Determine the [X, Y] coordinate at the center of the cell enclosing the given text.  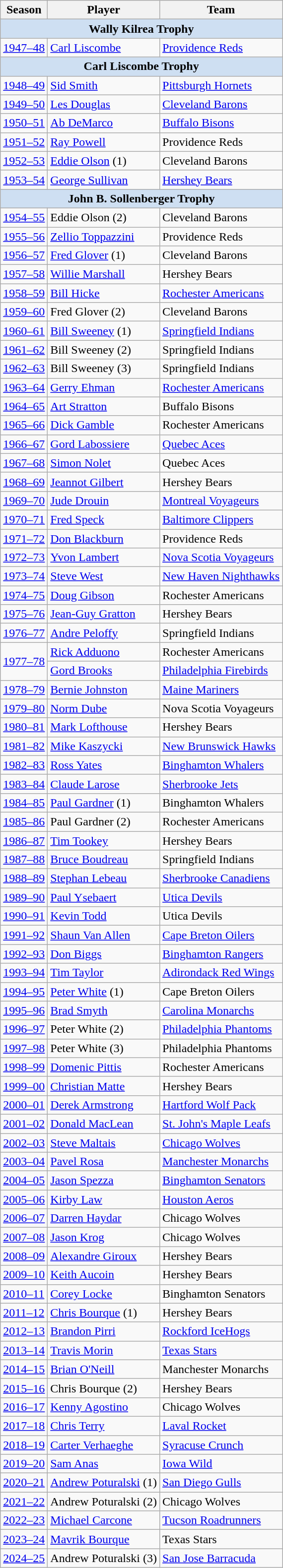
Tim Taylor [104, 973]
1997–98 [24, 1048]
2009–10 [24, 1275]
2019–20 [24, 1464]
2005–06 [24, 1199]
Carl Liscombe [104, 48]
1999–00 [24, 1086]
1995–96 [24, 1010]
Andrew Poturalski (1) [104, 1483]
Michael Carcone [104, 1520]
2002–03 [24, 1142]
Bill Sweeney (3) [104, 369]
1958–59 [24, 293]
2008–09 [24, 1256]
1954–55 [24, 217]
Andre Peloffy [104, 633]
Fred Glover (1) [104, 255]
Pavel Rosa [104, 1162]
1979–80 [24, 708]
1948–49 [24, 85]
Team [221, 10]
Mike Kaszycki [104, 746]
Houston Aeros [221, 1199]
Dick Gamble [104, 425]
Jeannot Gilbert [104, 482]
Tucson Roadrunners [221, 1520]
Peter White (2) [104, 1029]
1961–62 [24, 350]
Andrew Poturalski (3) [104, 1558]
2018–19 [24, 1445]
Ab DeMarco [104, 123]
Don Blackburn [104, 538]
Montreal Voyageurs [221, 501]
Carolina Monarchs [221, 1010]
1949–50 [24, 104]
Iowa Wild [221, 1464]
Chris Bourque (2) [104, 1388]
Bill Hicke [104, 293]
Steve West [104, 576]
Don Biggs [104, 954]
Ray Powell [104, 142]
1989–90 [24, 897]
Hartford Wolf Pack [221, 1105]
2021–22 [24, 1502]
Norm Dube [104, 708]
1950–51 [24, 123]
2016–17 [24, 1407]
Brandon Pirri [104, 1331]
1956–57 [24, 255]
1964–65 [24, 406]
1962–63 [24, 369]
1971–72 [24, 538]
1998–99 [24, 1067]
1991–92 [24, 935]
Keith Aucoin [104, 1275]
1947–48 [24, 48]
1951–52 [24, 142]
Zellio Toppazzini [104, 237]
2007–08 [24, 1237]
2024–25 [24, 1558]
Ross Yates [104, 765]
Paul Gardner (2) [104, 821]
Steve Maltais [104, 1142]
1968–69 [24, 482]
1959–60 [24, 312]
Mark Lofthouse [104, 727]
Brian O'Neill [104, 1369]
2004–05 [24, 1181]
Brad Smyth [104, 1010]
1975–76 [24, 614]
Chris Terry [104, 1426]
2012–13 [24, 1331]
Kenny Agostino [104, 1407]
Sam Anas [104, 1464]
St. John's Maple Leafs [221, 1124]
1952–53 [24, 161]
Travis Morin [104, 1350]
Baltimore Clippers [221, 519]
1967–68 [24, 463]
1970–71 [24, 519]
Rockford IceHogs [221, 1331]
Mavrik Bourque [104, 1539]
Gord Brooks [104, 671]
1982–83 [24, 765]
Laval Rocket [221, 1426]
Shaun Van Allen [104, 935]
Simon Nolet [104, 463]
Binghamton Rangers [221, 954]
2001–02 [24, 1124]
Sherbrooke Jets [221, 784]
George Sullivan [104, 180]
Kevin Todd [104, 916]
Yvon Lambert [104, 558]
Paul Gardner (1) [104, 803]
1976–77 [24, 633]
Gord Labossiere [104, 444]
1993–94 [24, 973]
Wally Kilrea Trophy [141, 29]
2003–04 [24, 1162]
1990–91 [24, 916]
1974–75 [24, 595]
Jean-Guy Gratton [104, 614]
Doug Gibson [104, 595]
1955–56 [24, 237]
1987–88 [24, 860]
Gerry Ehman [104, 387]
Les Douglas [104, 104]
John B. Sollenberger Trophy [141, 198]
1960–61 [24, 331]
1957–58 [24, 274]
1994–95 [24, 992]
Paul Ysebaert [104, 897]
Willie Marshall [104, 274]
2006–07 [24, 1218]
Bill Sweeney (2) [104, 350]
2010–11 [24, 1294]
1963–64 [24, 387]
San Jose Barracuda [221, 1558]
1983–84 [24, 784]
1965–66 [24, 425]
2011–12 [24, 1313]
1988–89 [24, 878]
Carter Verhaeghe [104, 1445]
Derek Armstrong [104, 1105]
1978–79 [24, 690]
Rick Adduono [104, 652]
1969–70 [24, 501]
1996–97 [24, 1029]
Maine Mariners [221, 690]
Andrew Poturalski (2) [104, 1502]
Chris Bourque (1) [104, 1313]
1980–81 [24, 727]
San Diego Gulls [221, 1483]
1985–86 [24, 821]
2017–18 [24, 1426]
New Brunswick Hawks [221, 746]
2000–01 [24, 1105]
Syracuse Crunch [221, 1445]
Alexandre Giroux [104, 1256]
Tim Tookey [104, 841]
Sherbrooke Canadiens [221, 878]
Fred Speck [104, 519]
Jason Krog [104, 1237]
Kirby Law [104, 1199]
1973–74 [24, 576]
Sid Smith [104, 85]
Jude Drouin [104, 501]
Pittsburgh Hornets [221, 85]
1966–67 [24, 444]
1972–73 [24, 558]
Domenic Pittis [104, 1067]
2015–16 [24, 1388]
1992–93 [24, 954]
Corey Locke [104, 1294]
Peter White (1) [104, 992]
Player [104, 10]
Bill Sweeney (1) [104, 331]
Eddie Olson (1) [104, 161]
Darren Haydar [104, 1218]
1953–54 [24, 180]
Fred Glover (2) [104, 312]
2014–15 [24, 1369]
Stephan Lebeau [104, 878]
1977–78 [24, 661]
2022–23 [24, 1520]
New Haven Nighthawks [221, 576]
Jason Spezza [104, 1181]
Bruce Boudreau [104, 860]
Peter White (3) [104, 1048]
2020–21 [24, 1483]
2013–14 [24, 1350]
1984–85 [24, 803]
Bernie Johnston [104, 690]
Carl Liscombe Trophy [141, 66]
Philadelphia Firebirds [221, 671]
Christian Matte [104, 1086]
Eddie Olson (2) [104, 217]
Season [24, 10]
2023–24 [24, 1539]
Donald MacLean [104, 1124]
Claude Larose [104, 784]
1981–82 [24, 746]
Adirondack Red Wings [221, 973]
Art Stratton [104, 406]
1986–87 [24, 841]
